Determine the (x, y) coordinate at the center of the cell enclosing the given text.  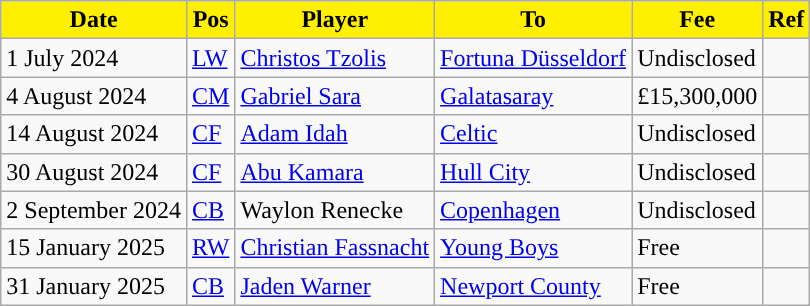
CM (210, 96)
Jaden Warner (335, 286)
31 January 2025 (94, 286)
15 January 2025 (94, 248)
Pos (210, 20)
Celtic (534, 134)
Fee (698, 20)
2 September 2024 (94, 210)
Fortuna Düsseldorf (534, 58)
30 August 2024 (94, 172)
1 July 2024 (94, 58)
RW (210, 248)
Hull City (534, 172)
Newport County (534, 286)
14 August 2024 (94, 134)
To (534, 20)
Abu Kamara (335, 172)
Copenhagen (534, 210)
Player (335, 20)
Christos Tzolis (335, 58)
£15,300,000 (698, 96)
Gabriel Sara (335, 96)
Adam Idah (335, 134)
Ref (786, 20)
Galatasaray (534, 96)
4 August 2024 (94, 96)
Date (94, 20)
Waylon Renecke (335, 210)
Young Boys (534, 248)
LW (210, 58)
Christian Fassnacht (335, 248)
